Return the [X, Y] coordinate for the center point of the cell that contains the specified text.  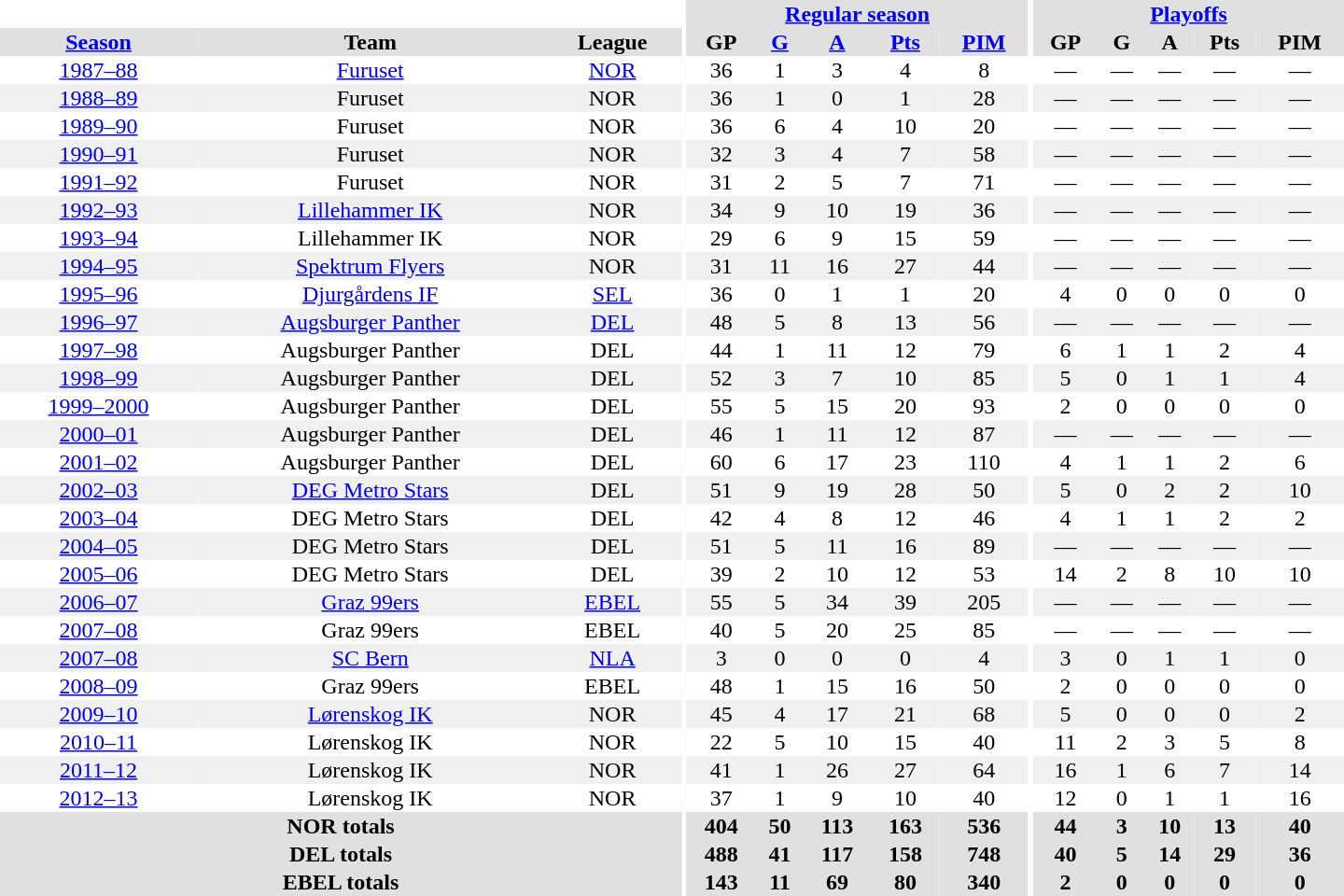
68 [984, 714]
113 [837, 826]
53 [984, 574]
42 [721, 518]
2005–06 [99, 574]
488 [721, 854]
1999–2000 [99, 406]
1990–91 [99, 154]
1991–92 [99, 182]
1992–93 [99, 210]
2000–01 [99, 434]
404 [721, 826]
93 [984, 406]
1997–98 [99, 350]
23 [905, 462]
205 [984, 602]
163 [905, 826]
NLA [612, 658]
2003–04 [99, 518]
22 [721, 742]
59 [984, 238]
Spektrum Flyers [370, 266]
SC Bern [370, 658]
2001–02 [99, 462]
64 [984, 770]
536 [984, 826]
2006–07 [99, 602]
1988–89 [99, 98]
1989–90 [99, 126]
2011–12 [99, 770]
League [612, 42]
1994–95 [99, 266]
71 [984, 182]
69 [837, 882]
EBEL totals [341, 882]
60 [721, 462]
Season [99, 42]
143 [721, 882]
25 [905, 630]
26 [837, 770]
117 [837, 854]
1987–88 [99, 70]
DEL totals [341, 854]
SEL [612, 294]
2004–05 [99, 546]
80 [905, 882]
1993–94 [99, 238]
Regular season [858, 14]
79 [984, 350]
340 [984, 882]
1998–99 [99, 378]
Playoffs [1189, 14]
32 [721, 154]
45 [721, 714]
89 [984, 546]
87 [984, 434]
1995–96 [99, 294]
Djurgårdens IF [370, 294]
NOR totals [341, 826]
2002–03 [99, 490]
2009–10 [99, 714]
2012–13 [99, 798]
748 [984, 854]
158 [905, 854]
2010–11 [99, 742]
56 [984, 322]
58 [984, 154]
110 [984, 462]
1996–97 [99, 322]
37 [721, 798]
Team [370, 42]
21 [905, 714]
52 [721, 378]
2008–09 [99, 686]
